Detect which cell encompasses the target text, then output its [X, Y] center coordinate. 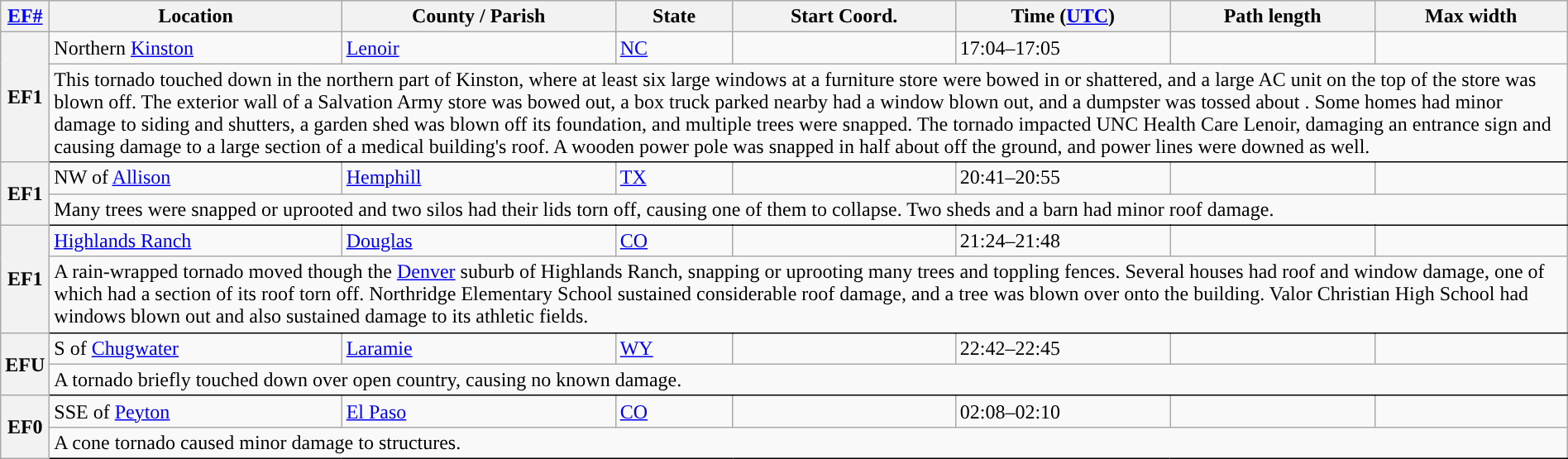
El Paso [478, 411]
SSE of Peyton [195, 411]
EF0 [25, 427]
Northern Kinston [195, 48]
Lenoir [478, 48]
Location [195, 17]
NW of Allison [195, 178]
Douglas [478, 241]
EFU [25, 364]
EF# [25, 17]
A tornado briefly touched down over open country, causing no known damage. [809, 380]
S of Chugwater [195, 348]
Time (UTC) [1063, 17]
State [674, 17]
Highlands Ranch [195, 241]
02:08–02:10 [1063, 411]
A cone tornado caused minor damage to structures. [809, 442]
Path length [1272, 17]
17:04–17:05 [1063, 48]
County / Parish [478, 17]
Start Coord. [844, 17]
Hemphill [478, 178]
Laramie [478, 348]
NC [674, 48]
20:41–20:55 [1063, 178]
TX [674, 178]
WY [674, 348]
Max width [1470, 17]
21:24–21:48 [1063, 241]
22:42–22:45 [1063, 348]
